Find where the given text appears and provide that cell's center as [x, y] coordinate. 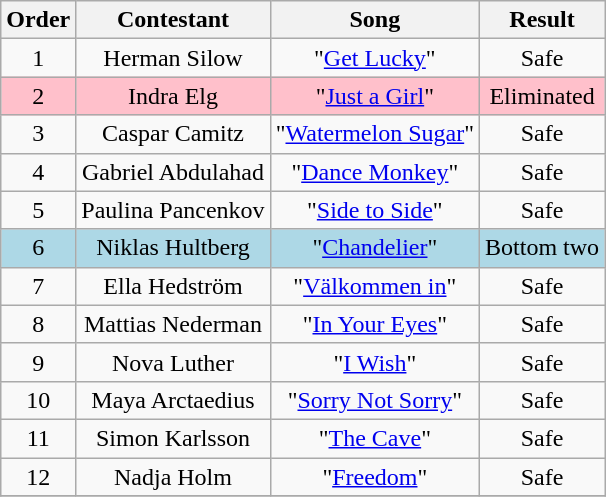
"Välkommen in" [374, 286]
Song [374, 20]
6 [38, 248]
Eliminated [542, 96]
Mattias Nederman [173, 324]
Paulina Pancenkov [173, 210]
Maya Arctaedius [173, 400]
Herman Silow [173, 58]
1 [38, 58]
Ella Hedström [173, 286]
"In Your Eyes" [374, 324]
"The Cave" [374, 438]
11 [38, 438]
Contestant [173, 20]
9 [38, 362]
12 [38, 477]
Gabriel Abdulahad [173, 172]
"Dance Monkey" [374, 172]
"Just a Girl" [374, 96]
Simon Karlsson [173, 438]
4 [38, 172]
8 [38, 324]
"Watermelon Sugar" [374, 134]
Bottom two [542, 248]
Nadja Holm [173, 477]
Indra Elg [173, 96]
Niklas Hultberg [173, 248]
Result [542, 20]
Nova Luther [173, 362]
5 [38, 210]
"Chandelier" [374, 248]
10 [38, 400]
"I Wish" [374, 362]
Order [38, 20]
"Get Lucky" [374, 58]
Caspar Camitz [173, 134]
"Side to Side" [374, 210]
"Sorry Not Sorry" [374, 400]
"Freedom" [374, 477]
2 [38, 96]
7 [38, 286]
3 [38, 134]
